From the cell containing the given text, extract its center point as (X, Y) coordinate. 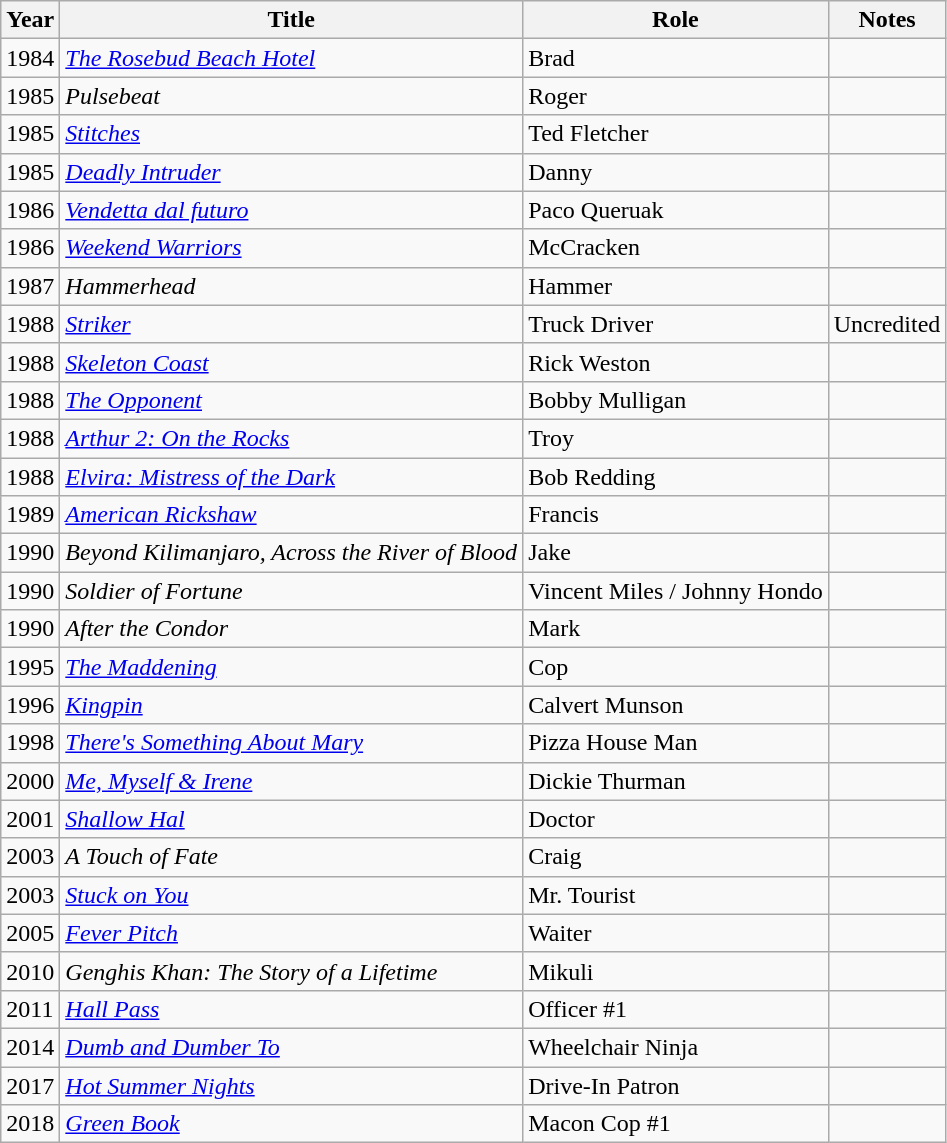
Soldier of Fortune (292, 591)
1996 (30, 705)
Uncredited (887, 324)
Rick Weston (676, 362)
Mr. Tourist (676, 895)
Shallow Hal (292, 819)
Hammerhead (292, 286)
Skeleton Coast (292, 362)
Beyond Kilimanjaro, Across the River of Blood (292, 553)
The Rosebud Beach Hotel (292, 58)
Hot Summer Nights (292, 1085)
Doctor (676, 819)
Dumb and Dumber To (292, 1047)
Arthur 2: On the Rocks (292, 438)
Striker (292, 324)
1984 (30, 58)
Drive-In Patron (676, 1085)
Genghis Khan: The Story of a Lifetime (292, 971)
Title (292, 20)
Danny (676, 172)
Mark (676, 629)
1987 (30, 286)
Hammer (676, 286)
Stuck on You (292, 895)
2000 (30, 781)
1998 (30, 743)
Hall Pass (292, 1009)
Paco Queruak (676, 210)
Troy (676, 438)
Year (30, 20)
Truck Driver (676, 324)
Me, Myself & Irene (292, 781)
Bobby Mulligan (676, 400)
Notes (887, 20)
1995 (30, 667)
There's Something About Mary (292, 743)
2017 (30, 1085)
The Opponent (292, 400)
After the Condor (292, 629)
Pulsebeat (292, 96)
Roger (676, 96)
2010 (30, 971)
Deadly Intruder (292, 172)
The Maddening (292, 667)
McCracken (676, 248)
Dickie Thurman (676, 781)
Vincent Miles / Johnny Hondo (676, 591)
Pizza House Man (676, 743)
Francis (676, 515)
Green Book (292, 1124)
Weekend Warriors (292, 248)
Ted Fletcher (676, 134)
Fever Pitch (292, 933)
2014 (30, 1047)
Role (676, 20)
Stitches (292, 134)
Macon Cop #1 (676, 1124)
Calvert Munson (676, 705)
Waiter (676, 933)
Mikuli (676, 971)
Jake (676, 553)
A Touch of Fate (292, 857)
2018 (30, 1124)
2011 (30, 1009)
American Rickshaw (292, 515)
Craig (676, 857)
2001 (30, 819)
Officer #1 (676, 1009)
Vendetta dal futuro (292, 210)
2005 (30, 933)
Kingpin (292, 705)
Elvira: Mistress of the Dark (292, 477)
Cop (676, 667)
Brad (676, 58)
Bob Redding (676, 477)
Wheelchair Ninja (676, 1047)
1989 (30, 515)
